Detect which cell encompasses the target text, then output its (x, y) center coordinate. 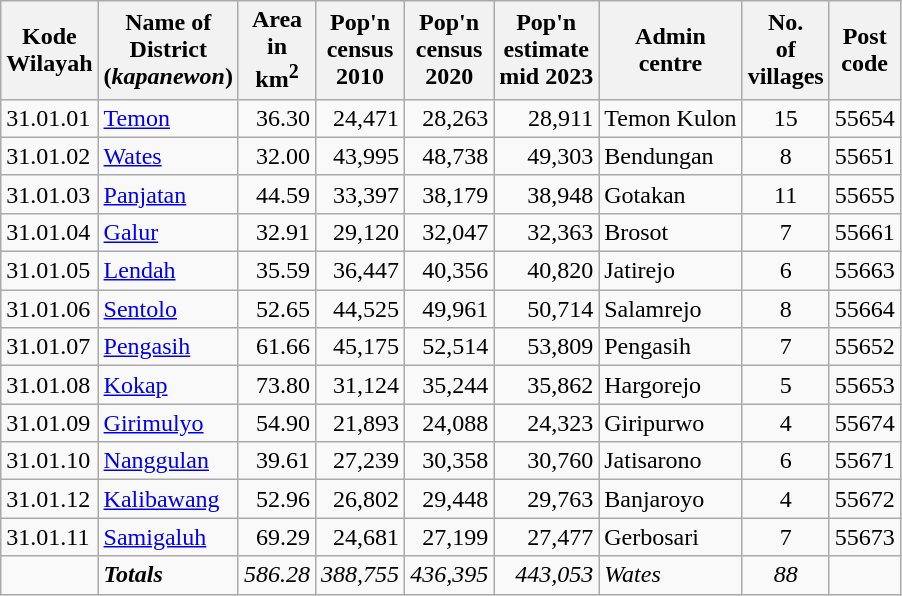
No.ofvillages (786, 50)
55671 (864, 461)
443,053 (546, 575)
32,363 (546, 232)
31.01.04 (50, 232)
Kokap (168, 385)
55653 (864, 385)
Samigaluh (168, 537)
28,911 (546, 118)
Admincentre (670, 50)
50,714 (546, 309)
40,820 (546, 271)
73.80 (276, 385)
52.96 (276, 499)
31.01.07 (50, 347)
28,263 (450, 118)
Salamrejo (670, 309)
49,961 (450, 309)
Lendah (168, 271)
586.28 (276, 575)
31,124 (360, 385)
24,471 (360, 118)
55654 (864, 118)
36.30 (276, 118)
30,358 (450, 461)
Temon Kulon (670, 118)
24,088 (450, 423)
24,323 (546, 423)
Sentolo (168, 309)
21,893 (360, 423)
Postcode (864, 50)
Gotakan (670, 194)
Banjaroyo (670, 499)
55674 (864, 423)
40,356 (450, 271)
53,809 (546, 347)
31.01.12 (50, 499)
33,397 (360, 194)
31.01.11 (50, 537)
Kalibawang (168, 499)
Hargorejo (670, 385)
52,514 (450, 347)
Jatirejo (670, 271)
55651 (864, 156)
38,179 (450, 194)
Pop'nestimatemid 2023 (546, 50)
55664 (864, 309)
54.90 (276, 423)
45,175 (360, 347)
31.01.03 (50, 194)
Pop'ncensus2020 (450, 50)
Jatisarono (670, 461)
388,755 (360, 575)
55672 (864, 499)
55652 (864, 347)
30,760 (546, 461)
31.01.01 (50, 118)
48,738 (450, 156)
436,395 (450, 575)
52.65 (276, 309)
Gerbosari (670, 537)
27,199 (450, 537)
39.61 (276, 461)
35,244 (450, 385)
38,948 (546, 194)
55673 (864, 537)
55655 (864, 194)
88 (786, 575)
Brosot (670, 232)
Panjatan (168, 194)
32.00 (276, 156)
Girimulyo (168, 423)
27,477 (546, 537)
Giripurwo (670, 423)
24,681 (360, 537)
31.01.10 (50, 461)
61.66 (276, 347)
26,802 (360, 499)
Name ofDistrict(kapanewon) (168, 50)
31.01.09 (50, 423)
29,448 (450, 499)
5 (786, 385)
35,862 (546, 385)
15 (786, 118)
55661 (864, 232)
Area inkm2 (276, 50)
44,525 (360, 309)
43,995 (360, 156)
11 (786, 194)
Galur (168, 232)
49,303 (546, 156)
Totals (168, 575)
Nanggulan (168, 461)
69.29 (276, 537)
Temon (168, 118)
32.91 (276, 232)
Kode Wilayah (50, 50)
35.59 (276, 271)
29,763 (546, 499)
31.01.05 (50, 271)
32,047 (450, 232)
31.01.08 (50, 385)
Pop'ncensus2010 (360, 50)
44.59 (276, 194)
27,239 (360, 461)
36,447 (360, 271)
31.01.02 (50, 156)
29,120 (360, 232)
55663 (864, 271)
31.01.06 (50, 309)
Bendungan (670, 156)
